Return the [x, y] coordinate for the center point of the cell that contains the specified text.  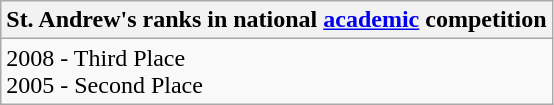
St. Andrew's ranks in national academic competition [276, 20]
2008 - Third Place 2005 - Second Place [276, 72]
